Capture the cell that displays the provided text and extract its (x, y) central coordinate. 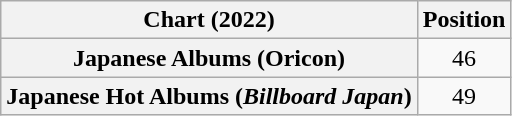
Japanese Hot Albums (Billboard Japan) (209, 96)
Position (464, 20)
Chart (2022) (209, 20)
46 (464, 58)
Japanese Albums (Oricon) (209, 58)
49 (464, 96)
